Output the (x, y) coordinate of the center of the cell containing the given text.  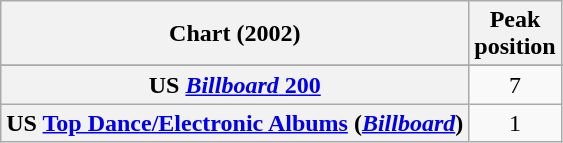
US Top Dance/Electronic Albums (Billboard) (235, 123)
7 (515, 85)
US Billboard 200 (235, 85)
Peak position (515, 34)
1 (515, 123)
Chart (2002) (235, 34)
